Provide the (X, Y) coordinate of the cell's center where the given text is located.  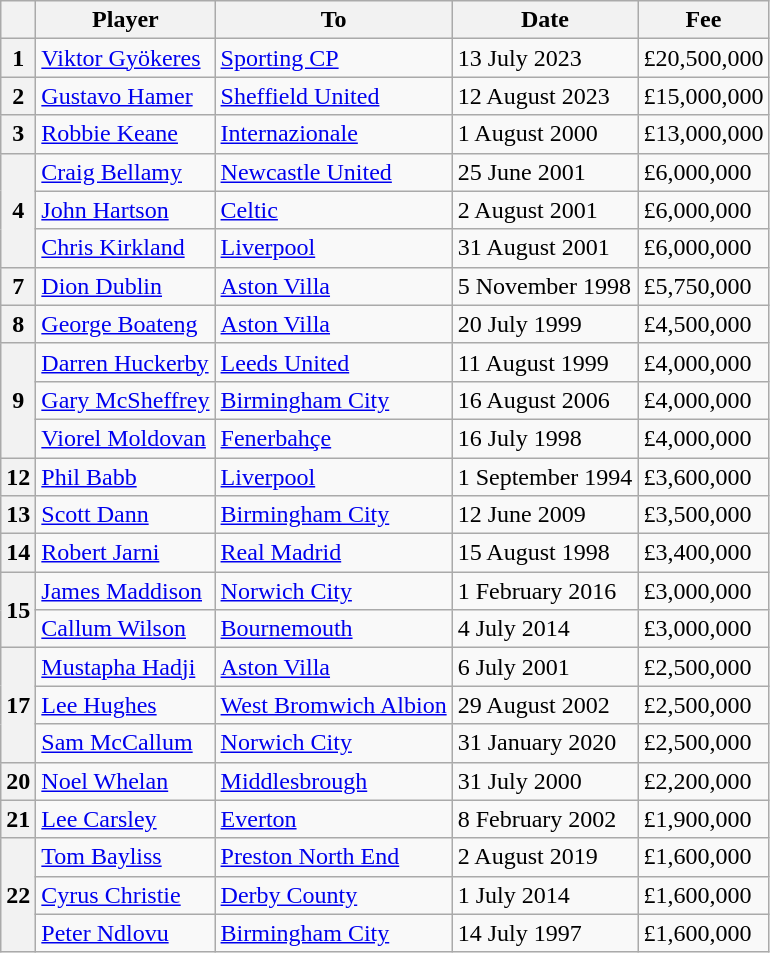
Sam McCallum (126, 743)
4 July 2014 (545, 629)
Everton (334, 819)
Mustapha Hadji (126, 667)
£4,500,000 (704, 324)
Player (126, 20)
7 (18, 286)
8 February 2002 (545, 819)
9 (18, 400)
£20,500,000 (704, 58)
2 August 2019 (545, 857)
Sheffield United (334, 96)
16 July 1998 (545, 438)
13 July 2023 (545, 58)
Chris Kirkland (126, 248)
1 July 2014 (545, 895)
31 July 2000 (545, 781)
To (334, 20)
6 July 2001 (545, 667)
14 July 1997 (545, 933)
£3,600,000 (704, 477)
Gary McSheffrey (126, 400)
Noel Whelan (126, 781)
1 September 1994 (545, 477)
Viorel Moldovan (126, 438)
£5,750,000 (704, 286)
Peter Ndlovu (126, 933)
James Maddison (126, 591)
Sporting CP (334, 58)
Callum Wilson (126, 629)
25 June 2001 (545, 172)
George Boateng (126, 324)
Robert Jarni (126, 553)
West Bromwich Albion (334, 705)
Gustavo Hamer (126, 96)
Middlesbrough (334, 781)
31 January 2020 (545, 743)
Bournemouth (334, 629)
17 (18, 705)
13 (18, 515)
2 (18, 96)
John Hartson (126, 210)
Fee (704, 20)
Date (545, 20)
Craig Bellamy (126, 172)
29 August 2002 (545, 705)
Phil Babb (126, 477)
£15,000,000 (704, 96)
20 July 1999 (545, 324)
£3,400,000 (704, 553)
Fenerbahçe (334, 438)
4 (18, 210)
Leeds United (334, 362)
12 August 2023 (545, 96)
11 August 1999 (545, 362)
Newcastle United (334, 172)
16 August 2006 (545, 400)
1 (18, 58)
15 August 1998 (545, 553)
Celtic (334, 210)
Internazionale (334, 134)
£13,000,000 (704, 134)
£2,200,000 (704, 781)
Robbie Keane (126, 134)
22 (18, 895)
1 February 2016 (545, 591)
Viktor Gyökeres (126, 58)
Preston North End (334, 857)
Cyrus Christie (126, 895)
Darren Huckerby (126, 362)
3 (18, 134)
£1,900,000 (704, 819)
Dion Dublin (126, 286)
Lee Carsley (126, 819)
8 (18, 324)
14 (18, 553)
31 August 2001 (545, 248)
Lee Hughes (126, 705)
Derby County (334, 895)
12 (18, 477)
1 August 2000 (545, 134)
Tom Bayliss (126, 857)
Real Madrid (334, 553)
21 (18, 819)
12 June 2009 (545, 515)
5 November 1998 (545, 286)
£3,500,000 (704, 515)
Scott Dann (126, 515)
2 August 2001 (545, 210)
20 (18, 781)
15 (18, 610)
